Find where the given text appears and provide that cell's center as (X, Y) coordinate. 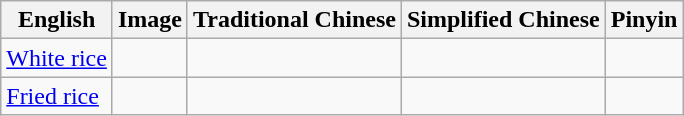
Traditional Chinese (294, 20)
Fried rice (57, 96)
Image (150, 20)
White rice (57, 58)
Pinyin (644, 20)
English (57, 20)
Simplified Chinese (503, 20)
